Locate the cell with the specified text and output its [X, Y] center coordinate. 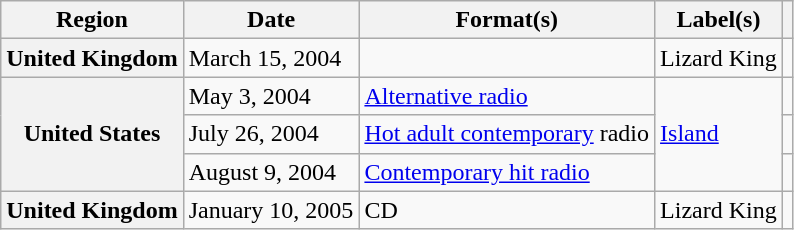
Region [92, 20]
CD [507, 210]
Date [271, 20]
Format(s) [507, 20]
August 9, 2004 [271, 172]
May 3, 2004 [271, 96]
Label(s) [719, 20]
Hot adult contemporary radio [507, 134]
July 26, 2004 [271, 134]
United States [92, 134]
March 15, 2004 [271, 58]
Alternative radio [507, 96]
January 10, 2005 [271, 210]
Island [719, 134]
Contemporary hit radio [507, 172]
